Scan for the cell matching the given text and deliver its (X, Y) coordinate at center. 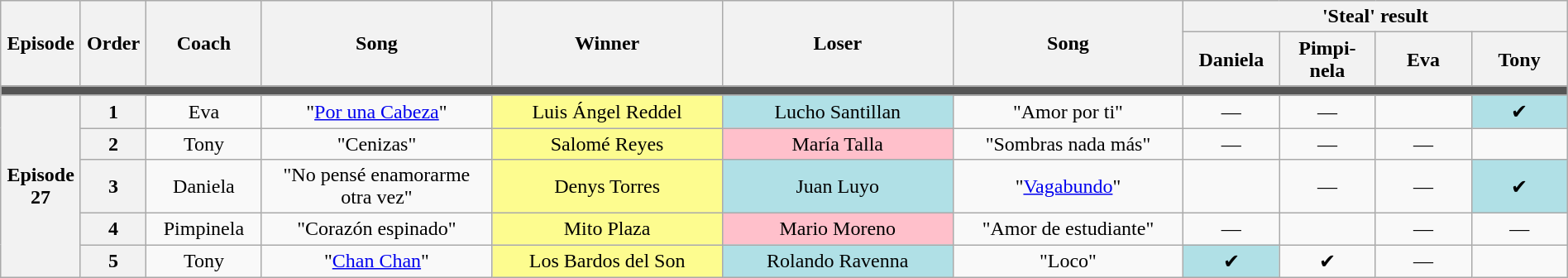
Denys Torres (607, 187)
1 (112, 112)
"No pensé enamorarme otra vez" (377, 187)
Loser (837, 43)
"Amor de estudiante" (1068, 229)
5 (112, 261)
Order (112, 43)
"Sombras nada más" (1068, 143)
Pimpi-nela (1327, 60)
Rolando Ravenna (837, 261)
Episode 27 (41, 186)
"Cenizas" (377, 143)
Coach (203, 43)
2 (112, 143)
María Talla (837, 143)
Los Bardos del Son (607, 261)
'Steal' result (1375, 17)
Lucho Santillan (837, 112)
3 (112, 187)
Juan Luyo (837, 187)
"Amor por ti" (1068, 112)
Mito Plaza (607, 229)
"Por una Cabeza" (377, 112)
4 (112, 229)
Mario Moreno (837, 229)
Pimpinela (203, 229)
"Loco" (1068, 261)
"Corazón espinado" (377, 229)
Winner (607, 43)
Luis Ángel Reddel (607, 112)
"Chan Chan" (377, 261)
Episode (41, 43)
Salomé Reyes (607, 143)
"Vagabundo" (1068, 187)
